Pinpoint the cell where the given text exists, returning its (x, y) midpoint coordinate. 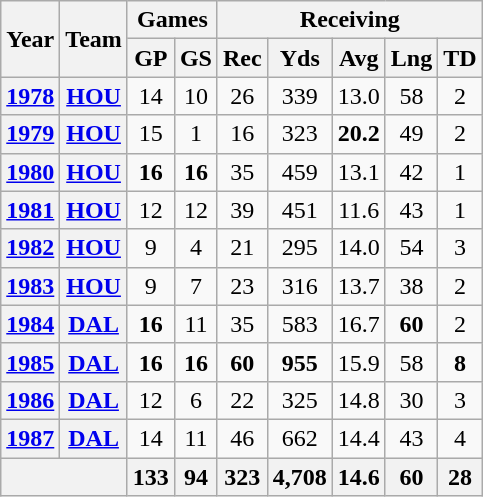
15 (150, 134)
21 (242, 248)
1978 (30, 96)
1985 (30, 362)
662 (300, 438)
1987 (30, 438)
Receiving (350, 20)
46 (242, 438)
GP (150, 58)
15.9 (358, 362)
20.2 (358, 134)
1981 (30, 210)
Avg (358, 58)
8 (460, 362)
42 (411, 172)
316 (300, 286)
13.7 (358, 286)
325 (300, 400)
583 (300, 324)
38 (411, 286)
54 (411, 248)
459 (300, 172)
16.7 (358, 324)
Yds (300, 58)
133 (150, 477)
13.0 (358, 96)
7 (196, 286)
451 (300, 210)
14.6 (358, 477)
49 (411, 134)
1979 (30, 134)
339 (300, 96)
23 (242, 286)
14.4 (358, 438)
Games (172, 20)
22 (242, 400)
1986 (30, 400)
Year (30, 39)
14.8 (358, 400)
1984 (30, 324)
26 (242, 96)
295 (300, 248)
10 (196, 96)
1983 (30, 286)
94 (196, 477)
4,708 (300, 477)
30 (411, 400)
11.6 (358, 210)
28 (460, 477)
Rec (242, 58)
955 (300, 362)
Team (94, 39)
TD (460, 58)
13.1 (358, 172)
Lng (411, 58)
14.0 (358, 248)
GS (196, 58)
1980 (30, 172)
6 (196, 400)
1982 (30, 248)
39 (242, 210)
